Return [X, Y] of the center of cell containing provided text 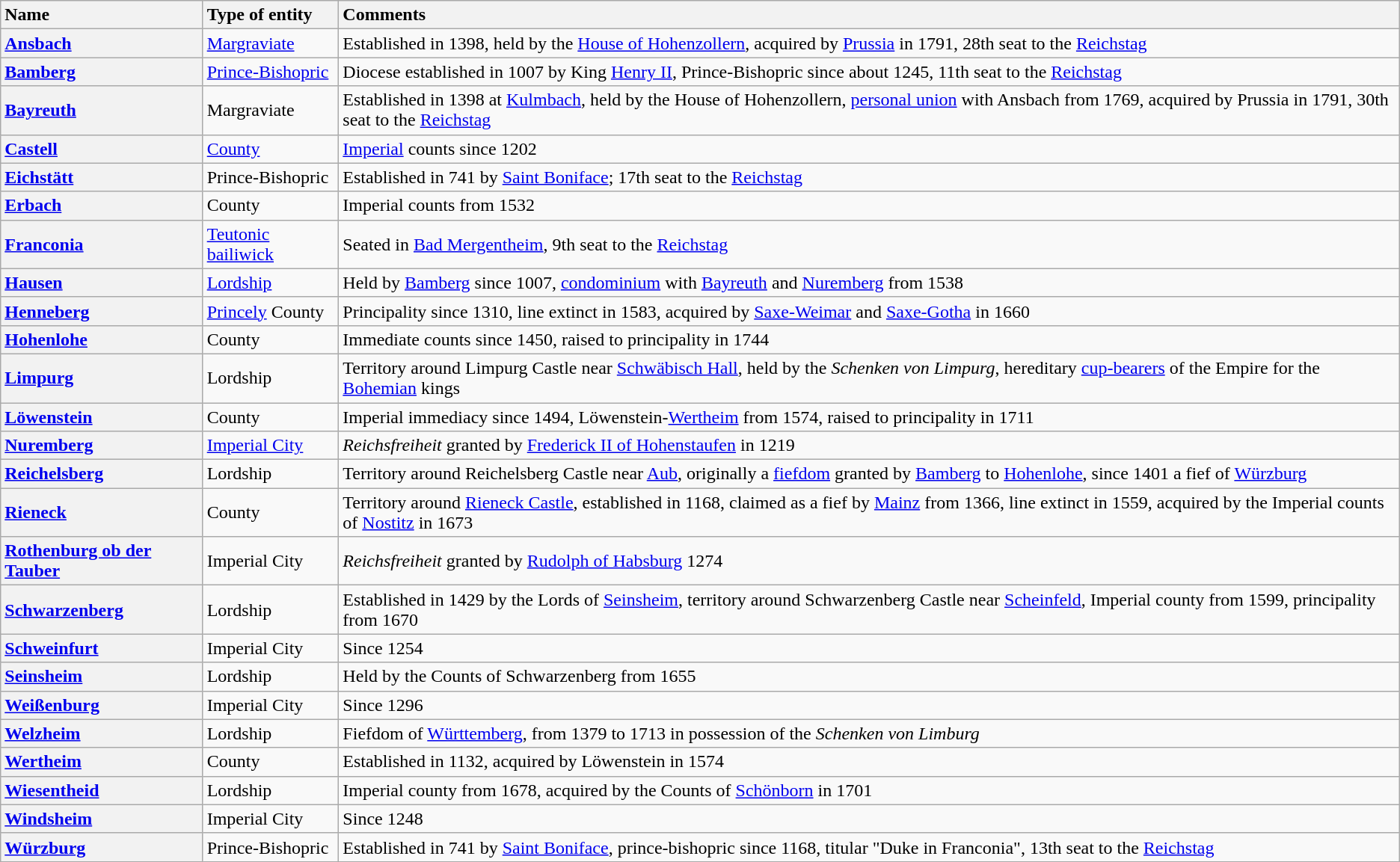
Reichsfreiheit granted by Frederick II of Hohenstaufen in 1219 [869, 446]
Territory around Reichelsberg Castle near Aub, originally a fiefdom granted by Bamberg to Hohenlohe, since 1401 a fief of Würzburg [869, 474]
Comments [869, 15]
Established in 741 by Saint Boniface, prince-bishopric since 1168, titular "Duke in Franconia", 13th seat to the Reichstag [869, 847]
Schweinfurt [102, 648]
Nuremberg [102, 446]
Since 1254 [869, 648]
Principality since 1310, line extinct in 1583, acquired by Saxe-Weimar and Saxe-Gotha in 1660 [869, 311]
Windsheim [102, 819]
Imperial counts from 1532 [869, 206]
Diocese established in 1007 by King Henry II, Prince-Bishopric since about 1245, 11th seat to the Reichstag [869, 72]
Established in 1132, acquired by Löwenstein in 1574 [869, 762]
Established in 741 by Saint Boniface; 17th seat to the Reichstag [869, 177]
Princely County [271, 311]
Imperial immediacy since 1494, Löwenstein-Wertheim from 1574, raised to principality in 1711 [869, 416]
Type of entity [271, 15]
Imperial county from 1678, acquired by the Counts of Schönborn in 1701 [869, 790]
Seated in Bad Mergentheim, 9th seat to the Reichstag [869, 244]
Territory around Limpurg Castle near Schwäbisch Hall, held by the Schenken von Limpurg, hereditary cup-bearers of the Empire for the Bohemian kings [869, 378]
Since 1248 [869, 819]
Bamberg [102, 72]
Fiefdom of Württemberg, from 1379 to 1713 in possession of the Schenken von Limburg [869, 733]
Name [102, 15]
Wertheim [102, 762]
Erbach [102, 206]
Rothenburg ob der Tauber [102, 561]
Limpurg [102, 378]
Hohenlohe [102, 339]
Teutonic bailiwick [271, 244]
Löwenstein [102, 416]
Welzheim [102, 733]
Immediate counts since 1450, raised to principality in 1744 [869, 339]
Henneberg [102, 311]
Eichstätt [102, 177]
Bayreuth [102, 111]
Wiesentheid [102, 790]
Franconia [102, 244]
Held by the Counts of Schwarzenberg from 1655 [869, 677]
Reichsfreiheit granted by Rudolph of Habsburg 1274 [869, 561]
Seinsheim [102, 677]
Würzburg [102, 847]
Established in 1398, held by the House of Hohenzollern, acquired by Prussia in 1791, 28th seat to the Reichstag [869, 43]
Schwarzenberg [102, 610]
Held by Bamberg since 1007, condominium with Bayreuth and Nuremberg from 1538 [869, 283]
Castell [102, 149]
Imperial counts since 1202 [869, 149]
Since 1296 [869, 705]
Rieneck [102, 513]
Reichelsberg [102, 474]
Weißenburg [102, 705]
Hausen [102, 283]
Ansbach [102, 43]
